Provide the [X, Y] coordinate of the cell's center where the given text is located.  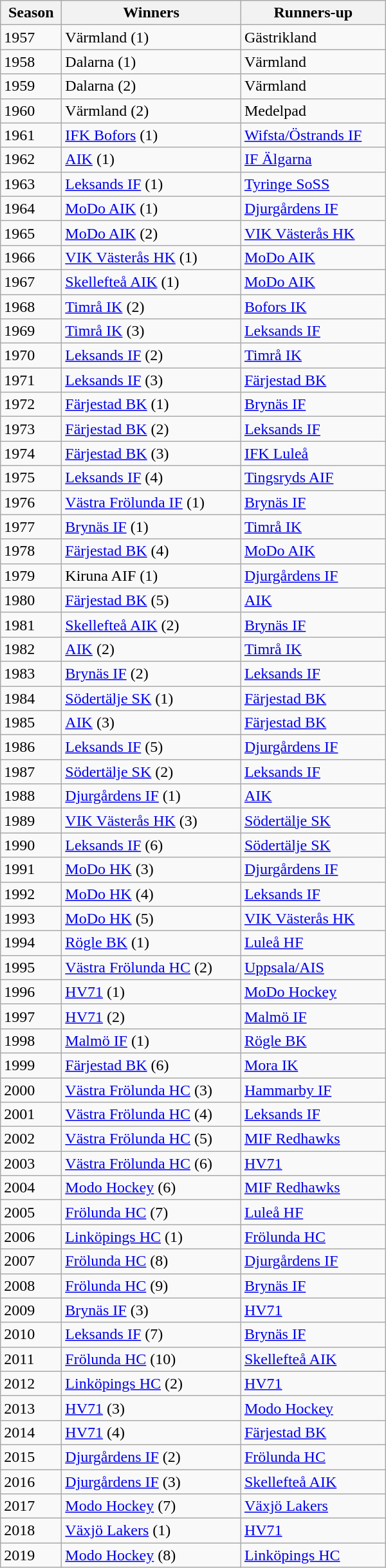
HV71 (4) [152, 1432]
Modo Hockey (7) [152, 1506]
Västra Frölunda HC (6) [152, 1163]
1991 [31, 870]
VIK Västerås HK (1) [152, 257]
Djurgårdens IF (3) [152, 1481]
2018 [31, 1531]
AIK (1) [152, 160]
1986 [31, 747]
Västra Frölunda HC (5) [152, 1139]
Linköpings HC (2) [152, 1383]
Djurgårdens IF (2) [152, 1457]
AIK (2) [152, 649]
Wifsta/Östrands IF [313, 135]
Season [31, 13]
Färjestad BK (4) [152, 551]
Södertälje SK (2) [152, 772]
Malmö IF [313, 1016]
MoDo Hockey [313, 992]
2013 [31, 1408]
1966 [31, 257]
1978 [31, 551]
Modo Hockey [313, 1408]
Västra Frölunda HC (4) [152, 1115]
Timrå IK (2) [152, 307]
Timrå IK (3) [152, 331]
Leksands IF (1) [152, 184]
Dalarna (2) [152, 86]
Frölunda HC (9) [152, 1286]
1998 [31, 1041]
Färjestad BK (2) [152, 429]
1976 [31, 502]
Värmland (1) [152, 37]
Mora IK [313, 1065]
1983 [31, 673]
2003 [31, 1163]
Bofors IK [313, 307]
Färjestad BK (5) [152, 600]
Leksands IF (5) [152, 747]
MoDo HK (5) [152, 918]
VIK Västerås HK (3) [152, 821]
Växjö Lakers [313, 1506]
Brynäs IF (1) [152, 527]
Leksands IF (6) [152, 845]
Färjestad BK (1) [152, 405]
Malmö IF (1) [152, 1041]
Växjö Lakers (1) [152, 1531]
1974 [31, 453]
2011 [31, 1359]
2008 [31, 1286]
Medelpad [313, 111]
Tyringe SoSS [313, 184]
Frölunda HC (8) [152, 1261]
Djurgårdens IF (1) [152, 796]
Leksands IF (3) [152, 380]
Linköpings HC [313, 1555]
1984 [31, 698]
2006 [31, 1237]
IF Älgarna [313, 160]
IFK Luleå [313, 453]
AIK (3) [152, 723]
1985 [31, 723]
Leksands IF (4) [152, 478]
2017 [31, 1506]
1975 [31, 478]
1971 [31, 380]
Kiruna AIF (1) [152, 576]
Winners [152, 13]
MoDo AIK (1) [152, 208]
1982 [31, 649]
1962 [31, 160]
Modo Hockey (6) [152, 1188]
1997 [31, 1016]
Brynäs IF (3) [152, 1310]
Leksands IF (2) [152, 356]
Frölunda HC (7) [152, 1212]
Färjestad BK (3) [152, 453]
1981 [31, 624]
2019 [31, 1555]
1970 [31, 356]
2015 [31, 1457]
Leksands IF (7) [152, 1335]
1992 [31, 894]
1960 [31, 111]
IFK Bofors (1) [152, 135]
1967 [31, 282]
2016 [31, 1481]
HV71 (3) [152, 1408]
1979 [31, 576]
1957 [31, 37]
1968 [31, 307]
2001 [31, 1115]
1989 [31, 821]
Västra Frölunda IF (1) [152, 502]
1963 [31, 184]
Västra Frölunda HC (3) [152, 1090]
1959 [31, 86]
Färjestad BK (6) [152, 1065]
1980 [31, 600]
Rögle BK [313, 1041]
1987 [31, 772]
1965 [31, 233]
2010 [31, 1335]
Modo Hockey (8) [152, 1555]
Uppsala/AIS [313, 967]
Linköpings HC (1) [152, 1237]
1995 [31, 967]
Södertälje SK (1) [152, 698]
1961 [31, 135]
2012 [31, 1383]
1994 [31, 943]
Tingsryds AIF [313, 478]
1973 [31, 429]
MoDo HK (3) [152, 870]
Rögle BK (1) [152, 943]
MoDo AIK (2) [152, 233]
1999 [31, 1065]
Hammarby IF [313, 1090]
Västra Frölunda HC (2) [152, 967]
1993 [31, 918]
2005 [31, 1212]
1988 [31, 796]
2007 [31, 1261]
Gästrikland [313, 37]
1990 [31, 845]
Brynäs IF (2) [152, 673]
Runners-up [313, 13]
1964 [31, 208]
Dalarna (1) [152, 62]
1977 [31, 527]
Skellefteå AIK (1) [152, 282]
1969 [31, 331]
Värmland (2) [152, 111]
2014 [31, 1432]
1972 [31, 405]
HV71 (2) [152, 1016]
HV71 (1) [152, 992]
Skellefteå AIK (2) [152, 624]
2000 [31, 1090]
2004 [31, 1188]
2009 [31, 1310]
2002 [31, 1139]
Frölunda HC (10) [152, 1359]
MoDo HK (4) [152, 894]
1958 [31, 62]
1996 [31, 992]
